Identify which cell holds the provided text, then report its (x, y) central coordinate. 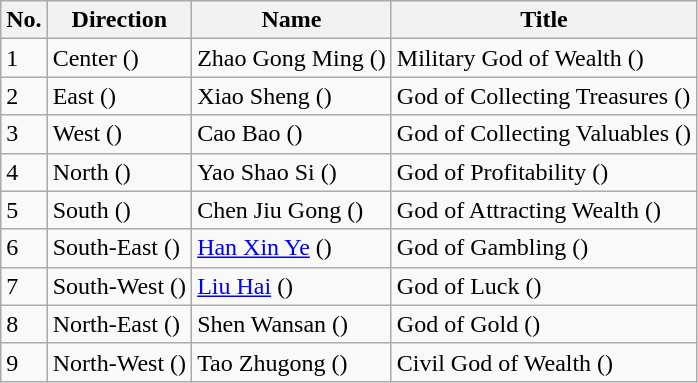
Tao Zhugong () (292, 362)
8 (24, 324)
3 (24, 134)
Shen Wansan () (292, 324)
North-West () (119, 362)
Center () (119, 58)
Title (544, 20)
South-East () (119, 248)
7 (24, 286)
Name (292, 20)
God of Gambling () (544, 248)
5 (24, 210)
No. (24, 20)
Han Xin Ye () (292, 248)
Civil God of Wealth () (544, 362)
Zhao Gong Ming () (292, 58)
East () (119, 96)
God of Attracting Wealth () (544, 210)
2 (24, 96)
God of Gold () (544, 324)
God of Profitability () (544, 172)
Liu Hai () (292, 286)
South-West () (119, 286)
Chen Jiu Gong () (292, 210)
9 (24, 362)
North-East () (119, 324)
Military God of Wealth () (544, 58)
God of Collecting Treasures () (544, 96)
God of Collecting Valuables () (544, 134)
South () (119, 210)
Cao Bao () (292, 134)
North () (119, 172)
Yao Shao Si () (292, 172)
6 (24, 248)
1 (24, 58)
Direction (119, 20)
West () (119, 134)
4 (24, 172)
God of Luck () (544, 286)
Xiao Sheng () (292, 96)
